Return (x, y) of the center of cell containing provided text 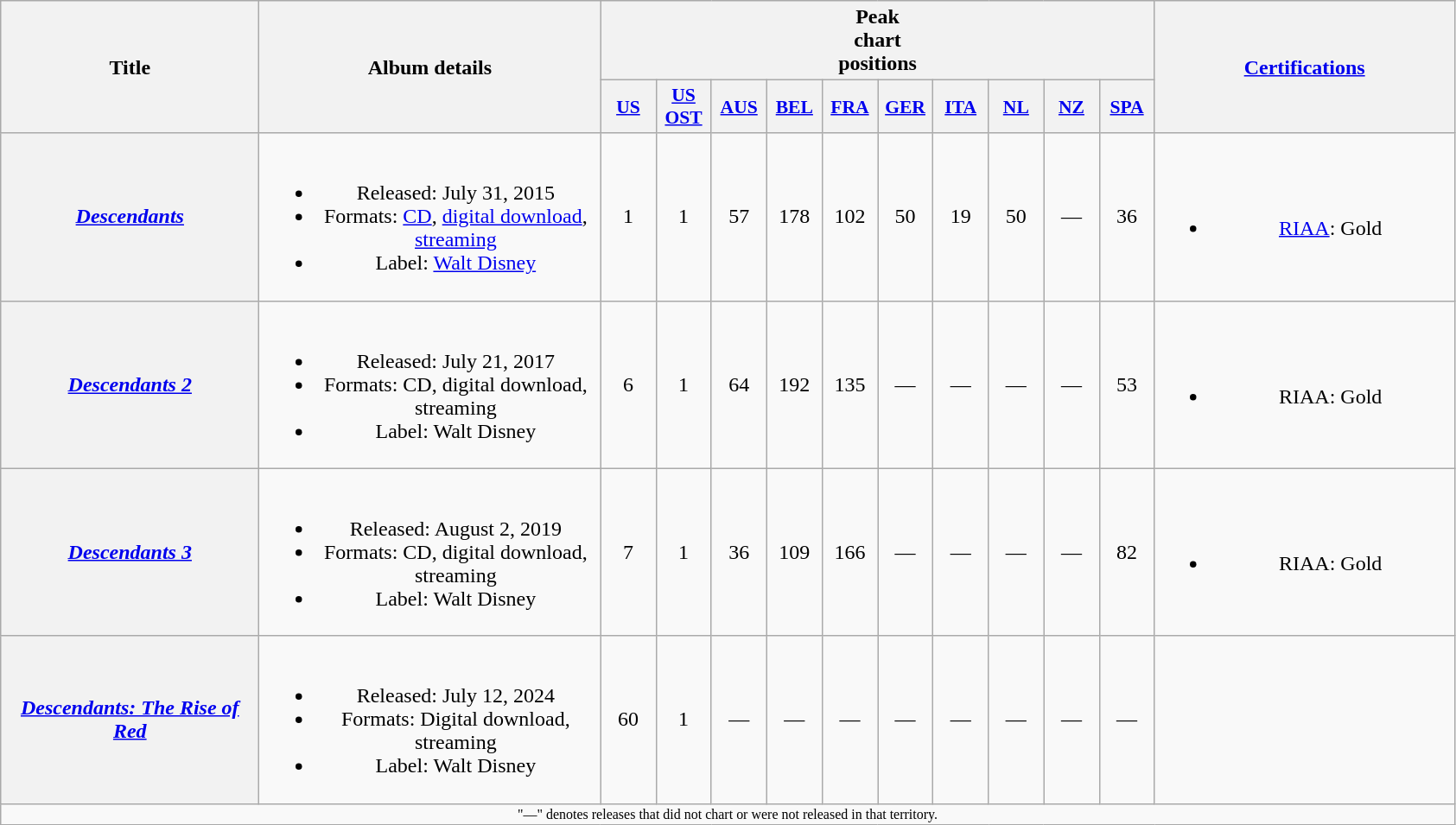
135 (849, 384)
109 (794, 552)
FRA (849, 107)
Released: August 2, 2019Formats: CD, digital download, streamingLabel: Walt Disney (430, 552)
Descendants: The Rise of Red (130, 720)
Album details (430, 67)
Title (130, 67)
19 (961, 217)
Peak chart positions (878, 41)
NL (1016, 107)
60 (628, 720)
Descendants 3 (130, 552)
Descendants 2 (130, 384)
US (628, 107)
ITA (961, 107)
GER (906, 107)
102 (849, 217)
NZ (1071, 107)
SPA (1127, 107)
US OST (683, 107)
7 (628, 552)
64 (739, 384)
BEL (794, 107)
166 (849, 552)
53 (1127, 384)
Released: July 31, 2015Formats: CD, digital download, streamingLabel: Walt Disney (430, 217)
178 (794, 217)
Descendants (130, 217)
"—" denotes releases that did not chart or were not released in that territory. (728, 814)
82 (1127, 552)
6 (628, 384)
192 (794, 384)
AUS (739, 107)
Certifications (1305, 67)
Released: July 12, 2024Formats: Digital download, streamingLabel: Walt Disney (430, 720)
Released: July 21, 2017Formats: CD, digital download, streamingLabel: Walt Disney (430, 384)
57 (739, 217)
